Pinpoint the cell where the given text exists, returning its [x, y] midpoint coordinate. 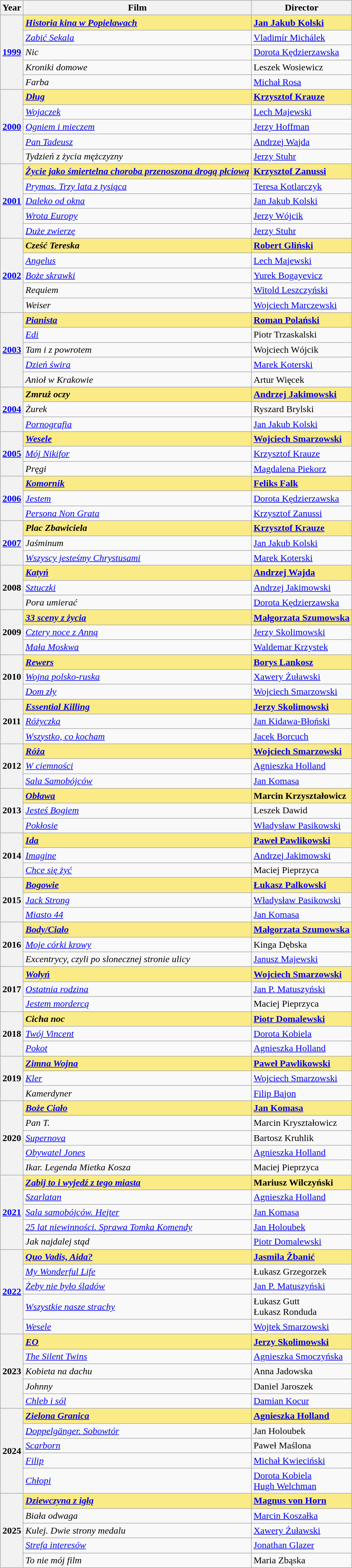
Chce się żyć [137, 870]
2017 [12, 989]
2004 [12, 409]
Dorota Kobiela [301, 1034]
My Wonderful Life [137, 1272]
Kobieta na dachu [137, 1371]
Plac Zbawiciela [137, 528]
Filip Bajon [301, 1093]
EO [137, 1341]
Imagine [137, 855]
Jacek Borcuch [301, 736]
2011 [12, 721]
1999 [12, 52]
Weiser [137, 305]
Zielona Granica [137, 1416]
Vladimír Michálek [301, 38]
2020 [12, 1138]
25 lat niewinności. Sprawa Tomka Komendy [137, 1227]
Body/Ciało [137, 930]
The Silent Twins [137, 1356]
Ogniem i mieczem [137, 127]
Marcin Koszałka [301, 1516]
Moje córki krowy [137, 945]
Boże Ciało [137, 1108]
2005 [12, 454]
Roman Polański [301, 320]
Jerzy Hoffman [301, 127]
Różyczka [137, 721]
Kroniki domowe [137, 67]
Boże skrawki [137, 275]
Wojtek Smarzowski [301, 1327]
2014 [12, 855]
Magdalena Piekorz [301, 469]
2024 [12, 1451]
Marcin Kryształowicz [301, 1123]
Cicha noc [137, 1019]
2015 [12, 900]
2016 [12, 945]
Kler [137, 1078]
Jack Strong [137, 900]
Duże zwierzę [137, 231]
Nic [137, 52]
Strefa interesów [137, 1545]
Pręgi [137, 469]
Michał Kwieciński [301, 1461]
2003 [12, 350]
Żeby nie było śladów [137, 1286]
Chleb i sól [137, 1401]
Leszek Wosiewicz [301, 67]
2021 [12, 1212]
Cześć Tereska [137, 246]
Jan Kidawa-Błoński [301, 721]
Paweł Maślona [301, 1446]
Rewers [137, 662]
Szarlatan [137, 1197]
Mariusz Wilczyński [301, 1182]
Jesteś Bogiem [137, 811]
Miasto 44 [137, 915]
Ikar. Legenda Mietka Kosza [137, 1168]
2012 [12, 766]
Mój Nikifor [137, 454]
2006 [12, 498]
To nie mój film [137, 1560]
Requiem [137, 290]
Pokłosie [137, 825]
Quo Vadis, Aida? [137, 1257]
Wszystkie nasze strachy [137, 1306]
2013 [12, 811]
Dom zły [137, 692]
Wołyń [137, 974]
Jestem mordercą [137, 1004]
Sztuczki [137, 588]
Persona Non Grata [137, 513]
Artur Więcek [301, 379]
Wszystko, co kocham [137, 736]
2001 [12, 201]
Pora umierać [137, 602]
2023 [12, 1371]
Bogowie [137, 885]
Mała Moskwa [137, 647]
Film [137, 8]
Obława [137, 796]
Zmruż oczy [137, 394]
Agnieszka Smoczyńska [301, 1356]
Dziewczyna z igłą [137, 1501]
Ryszard Brylski [301, 409]
Piotr Trzaskalski [301, 335]
Maria Zbąska [301, 1560]
Sala Samobójców [137, 781]
Supernova [137, 1138]
Robert Gliński [301, 246]
Daniel Jaroszek [301, 1386]
Wojna polsko-ruska [137, 677]
33 sceny z życia [137, 617]
Kulej. Dwie strony medalu [137, 1530]
Waldemar Krzystek [301, 647]
Biała odwaga [137, 1516]
2018 [12, 1034]
2010 [12, 677]
Łukasz Grzegorzek [301, 1272]
Pianista [137, 320]
Łukasz Palkowski [301, 885]
Teresa Kotlarczyk [301, 186]
Farba [137, 82]
Janusz Majewski [301, 959]
Essential Killing [137, 707]
Kinga Dębska [301, 945]
Witold Leszczyński [301, 290]
Komornik [137, 484]
Zabić Sekala [137, 38]
Edi [137, 335]
Ostatnia rodzina [137, 989]
2007 [12, 543]
Wojciech Wójcik [301, 350]
Marcin Krzyształowicz [301, 796]
Anioł w Krakowie [137, 379]
Year [12, 8]
Życie jako śmiertelna choroba przenoszona drogą płciową [137, 171]
Johnny [137, 1386]
Pan Tadeusz [137, 141]
Cztery noce z Anną [137, 632]
2000 [12, 127]
Feliks Falk [301, 484]
Scarborn [137, 1446]
Sala samobójców. Hejter [137, 1212]
Director [301, 8]
Pornografia [137, 424]
2022 [12, 1291]
Wojaczek [137, 112]
Wojciech Marczewski [301, 305]
Chłopi [137, 1480]
Pan T. [137, 1123]
Dorota KobielaHugh Welchman [301, 1480]
Angelus [137, 261]
Ida [137, 840]
Jestem [137, 498]
Obywatel Jones [137, 1153]
2002 [12, 275]
Anna Jadowska [301, 1371]
2008 [12, 588]
Prymas. Trzy lata z tysiąca [137, 186]
2009 [12, 632]
Katyń [137, 573]
Tydzień z życia mężczyzny [137, 156]
Dzień świra [137, 364]
Zimna Wojna [137, 1063]
Wrota Europy [137, 216]
Filip [137, 1461]
Kamerdyner [137, 1093]
Leszek Dawid [301, 811]
Michał Rosa [301, 82]
Róża [137, 751]
Tam i z powrotem [137, 350]
Jaśminum [137, 543]
Excentrycy, czyli po slonecznej stronie ulicy [137, 959]
Zabij to i wyjedź z tego miasta [137, 1182]
Magnus von Horn [301, 1501]
Twój Vincent [137, 1034]
Jerzy Wójcik [301, 216]
Bartosz Kruhlik [301, 1138]
Wszyscy jesteśmy Chrystusami [137, 558]
Pokot [137, 1048]
Żurek [137, 409]
2019 [12, 1078]
W ciemności [137, 766]
Łukasz GuttŁukasz Ronduda [301, 1306]
Jasmila Žbanić [301, 1257]
Historia kina w Popielawach [137, 23]
Daleko od okna [137, 201]
Doppelgänger. Sobowtór [137, 1431]
Yurek Bogayevicz [301, 275]
Jak najdalej stąd [137, 1242]
Dług [137, 97]
Borys Lankosz [301, 662]
2025 [12, 1530]
Jonathan Glazer [301, 1545]
Damian Kocur [301, 1401]
